Determine the [X, Y] coordinate at the center of the cell enclosing the given text.  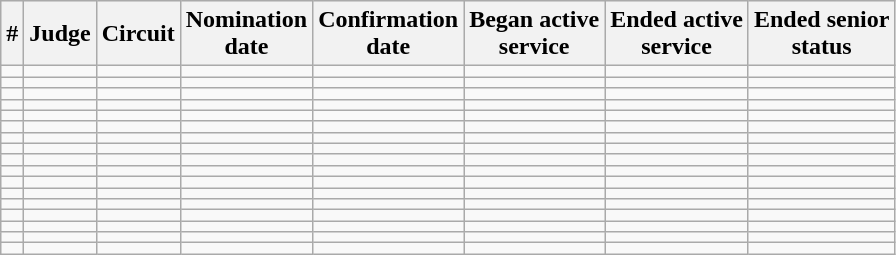
Nominationdate [246, 34]
Circuit [138, 34]
Ended activeservice [677, 34]
# [12, 34]
Judge [60, 34]
Began activeservice [534, 34]
Ended seniorstatus [821, 34]
Confirmationdate [388, 34]
